Provide the [x, y] coordinate of the cell's center where the given text is located.  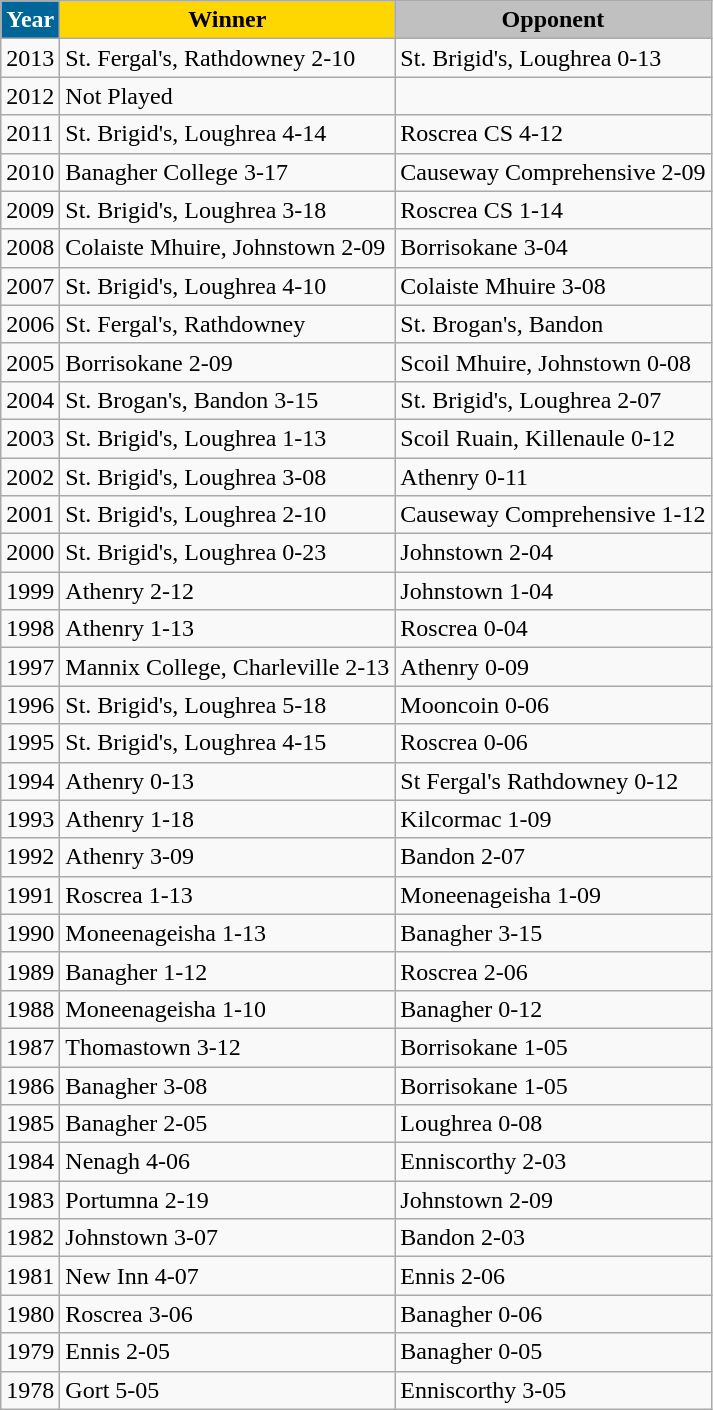
Johnstown 2-09 [553, 1200]
1990 [30, 933]
Athenry 1-18 [228, 819]
Banagher College 3-17 [228, 172]
St. Brigid's, Loughrea 3-18 [228, 210]
Year [30, 20]
Roscrea 3-06 [228, 1314]
Colaiste Mhuire, Johnstown 2-09 [228, 248]
St. Brigid's, Loughrea 2-10 [228, 515]
Nenagh 4-06 [228, 1162]
2005 [30, 362]
Kilcormac 1-09 [553, 819]
1985 [30, 1124]
1991 [30, 895]
1980 [30, 1314]
1984 [30, 1162]
2001 [30, 515]
Athenry 0-09 [553, 667]
2013 [30, 58]
Johnstown 2-04 [553, 553]
St. Brigid's, Loughrea 2-07 [553, 400]
2006 [30, 324]
St. Brigid's, Loughrea 4-15 [228, 743]
Roscrea 0-04 [553, 629]
2009 [30, 210]
1981 [30, 1276]
1988 [30, 1009]
Scoil Ruain, Killenaule 0-12 [553, 438]
St. Brigid's, Loughrea 4-10 [228, 286]
1997 [30, 667]
Mooncoin 0-06 [553, 705]
1982 [30, 1238]
2003 [30, 438]
St. Brigid's, Loughrea 0-13 [553, 58]
Causeway Comprehensive 1-12 [553, 515]
1995 [30, 743]
St. Fergal's, Rathdowney 2-10 [228, 58]
Banagher 3-08 [228, 1085]
Ennis 2-05 [228, 1352]
St. Brigid's, Loughrea 1-13 [228, 438]
2004 [30, 400]
Johnstown 3-07 [228, 1238]
1996 [30, 705]
Johnstown 1-04 [553, 591]
1989 [30, 971]
Athenry 3-09 [228, 857]
1999 [30, 591]
Banagher 3-15 [553, 933]
2012 [30, 96]
Winner [228, 20]
Athenry 0-11 [553, 477]
Gort 5-05 [228, 1390]
Scoil Mhuire, Johnstown 0-08 [553, 362]
St Fergal's Rathdowney 0-12 [553, 781]
St. Brigid's, Loughrea 4-14 [228, 134]
St. Brigid's, Loughrea 5-18 [228, 705]
Banagher 0-05 [553, 1352]
Banagher 2-05 [228, 1124]
2010 [30, 172]
2002 [30, 477]
Colaiste Mhuire 3-08 [553, 286]
Ennis 2-06 [553, 1276]
Borrisokane 3-04 [553, 248]
Roscrea CS 4-12 [553, 134]
Mannix College, Charleville 2-13 [228, 667]
St. Brogan's, Bandon [553, 324]
2011 [30, 134]
1987 [30, 1047]
Roscrea 0-06 [553, 743]
St. Brigid's, Loughrea 0-23 [228, 553]
Roscrea 1-13 [228, 895]
Bandon 2-07 [553, 857]
Loughrea 0-08 [553, 1124]
1978 [30, 1390]
Causeway Comprehensive 2-09 [553, 172]
Athenry 2-12 [228, 591]
Banagher 0-12 [553, 1009]
Thomastown 3-12 [228, 1047]
Moneenageisha 1-09 [553, 895]
1994 [30, 781]
1983 [30, 1200]
Bandon 2-03 [553, 1238]
2008 [30, 248]
St. Brigid's, Loughrea 3-08 [228, 477]
1979 [30, 1352]
Portumna 2-19 [228, 1200]
Athenry 0-13 [228, 781]
1986 [30, 1085]
1993 [30, 819]
Not Played [228, 96]
Opponent [553, 20]
1998 [30, 629]
Banagher 0-06 [553, 1314]
Roscrea 2-06 [553, 971]
Moneenageisha 1-13 [228, 933]
1992 [30, 857]
New Inn 4-07 [228, 1276]
St. Brogan's, Bandon 3-15 [228, 400]
Moneenageisha 1-10 [228, 1009]
Banagher 1-12 [228, 971]
St. Fergal's, Rathdowney [228, 324]
2007 [30, 286]
2000 [30, 553]
Enniscorthy 3-05 [553, 1390]
Athenry 1-13 [228, 629]
Roscrea CS 1-14 [553, 210]
Borrisokane 2-09 [228, 362]
Enniscorthy 2-03 [553, 1162]
